Extract the [X, Y] coordinate from the center of the cell holding the provided text.  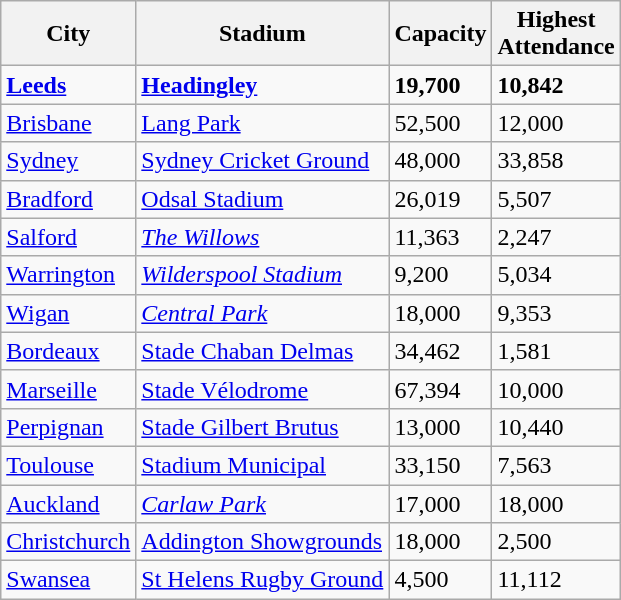
52,500 [440, 123]
9,200 [440, 275]
33,150 [440, 465]
Bordeaux [68, 351]
Toulouse [68, 465]
Brisbane [68, 123]
Warrington [68, 275]
48,000 [440, 161]
Stadium Municipal [262, 465]
Perpignan [68, 427]
11,363 [440, 237]
33,858 [556, 161]
19,700 [440, 85]
2,247 [556, 237]
Swansea [68, 580]
Sydney [68, 161]
Bradford [68, 199]
9,353 [556, 313]
13,000 [440, 427]
17,000 [440, 503]
12,000 [556, 123]
Salford [68, 237]
Christchurch [68, 542]
5,507 [556, 199]
Stade Chaban Delmas [262, 351]
5,034 [556, 275]
10,440 [556, 427]
1,581 [556, 351]
11,112 [556, 580]
Lang Park [262, 123]
Headingley [262, 85]
HighestAttendance [556, 34]
Odsal Stadium [262, 199]
34,462 [440, 351]
10,000 [556, 389]
Marseille [68, 389]
26,019 [440, 199]
Central Park [262, 313]
2,500 [556, 542]
4,500 [440, 580]
Carlaw Park [262, 503]
Stade Vélodrome [262, 389]
67,394 [440, 389]
Capacity [440, 34]
Wigan [68, 313]
Stade Gilbert Brutus [262, 427]
10,842 [556, 85]
Leeds [68, 85]
Auckland [68, 503]
Addington Showgrounds [262, 542]
Wilderspool Stadium [262, 275]
7,563 [556, 465]
Sydney Cricket Ground [262, 161]
St Helens Rugby Ground [262, 580]
City [68, 34]
Stadium [262, 34]
The Willows [262, 237]
